Return [X, Y] of the center of cell containing provided text 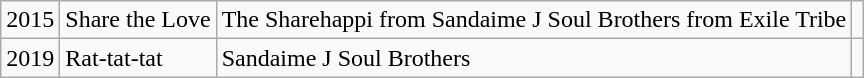
Rat-tat-tat [138, 58]
Share the Love [138, 20]
Sandaime J Soul Brothers [534, 58]
The Sharehappi from Sandaime J Soul Brothers from Exile Tribe [534, 20]
2019 [30, 58]
2015 [30, 20]
